Return (x, y) of the center of cell containing provided text 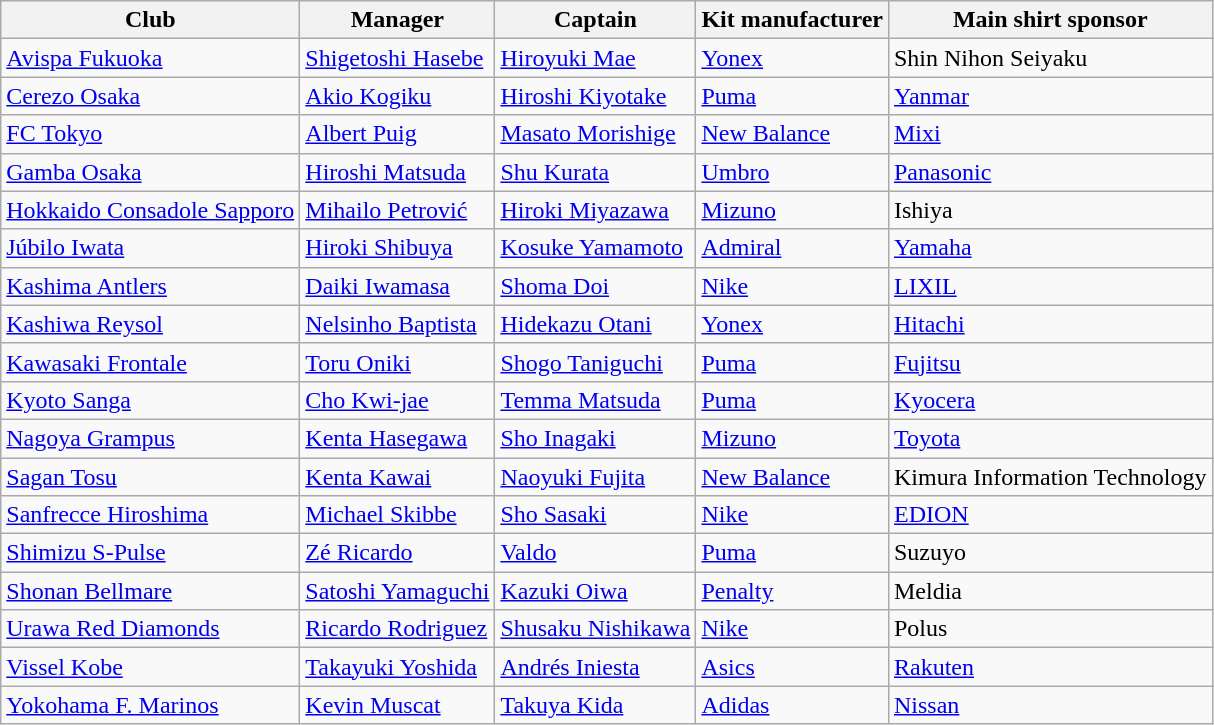
Valdo (596, 553)
Akio Kogiku (398, 96)
Hitachi (1050, 324)
Nelsinho Baptista (398, 324)
Hokkaido Consadole Sapporo (150, 210)
Shu Kurata (596, 172)
Hiroshi Matsuda (398, 172)
Ricardo Rodriguez (398, 629)
Vissel Kobe (150, 667)
Shogo Taniguchi (596, 362)
Kyoto Sanga (150, 400)
Admiral (792, 248)
Main shirt sponsor (1050, 20)
Cho Kwi-jae (398, 400)
Takayuki Yoshida (398, 667)
Naoyuki Fujita (596, 477)
Yanmar (1050, 96)
Kosuke Yamamoto (596, 248)
Daiki Iwamasa (398, 286)
Sanfrecce Hiroshima (150, 515)
Zé Ricardo (398, 553)
Club (150, 20)
Kazuki Oiwa (596, 591)
Hiroki Miyazawa (596, 210)
Shigetoshi Hasebe (398, 58)
Toyota (1050, 438)
Shin Nihon Seiyaku (1050, 58)
Penalty (792, 591)
Hiroyuki Mae (596, 58)
Takuya Kida (596, 705)
Albert Puig (398, 134)
Suzuyo (1050, 553)
Kenta Kawai (398, 477)
Polus (1050, 629)
Kimura Information Technology (1050, 477)
Rakuten (1050, 667)
Hiroshi Kiyotake (596, 96)
Kevin Muscat (398, 705)
Captain (596, 20)
Masato Morishige (596, 134)
FC Tokyo (150, 134)
LIXIL (1050, 286)
Mihailo Petrović (398, 210)
Sho Inagaki (596, 438)
Panasonic (1050, 172)
Manager (398, 20)
Temma Matsuda (596, 400)
Meldia (1050, 591)
Michael Skibbe (398, 515)
Shimizu S-Pulse (150, 553)
Kashima Antlers (150, 286)
Gamba Osaka (150, 172)
Shonan Bellmare (150, 591)
Toru Oniki (398, 362)
Urawa Red Diamonds (150, 629)
Kit manufacturer (792, 20)
Satoshi Yamaguchi (398, 591)
Shoma Doi (596, 286)
EDION (1050, 515)
Yokohama F. Marinos (150, 705)
Sagan Tosu (150, 477)
Nissan (1050, 705)
Andrés Iniesta (596, 667)
Hidekazu Otani (596, 324)
Kenta Hasegawa (398, 438)
Hiroki Shibuya (398, 248)
Júbilo Iwata (150, 248)
Cerezo Osaka (150, 96)
Kawasaki Frontale (150, 362)
Kyocera (1050, 400)
Fujitsu (1050, 362)
Avispa Fukuoka (150, 58)
Ishiya (1050, 210)
Asics (792, 667)
Adidas (792, 705)
Sho Sasaki (596, 515)
Nagoya Grampus (150, 438)
Shusaku Nishikawa (596, 629)
Umbro (792, 172)
Yamaha (1050, 248)
Kashiwa Reysol (150, 324)
Mixi (1050, 134)
